From the cell containing the given text, extract its center point as (x, y) coordinate. 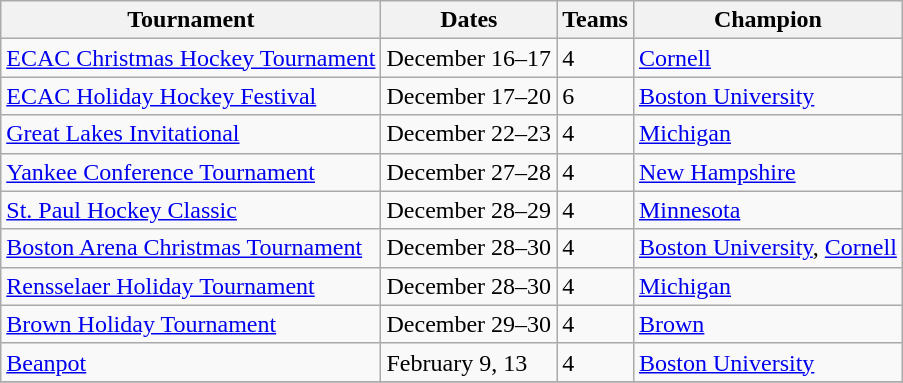
Brown (768, 324)
Great Lakes Invitational (191, 134)
Dates (469, 20)
6 (596, 96)
February 9, 13 (469, 362)
Cornell (768, 58)
Champion (768, 20)
Yankee Conference Tournament (191, 172)
ECAC Holiday Hockey Festival (191, 96)
Tournament (191, 20)
ECAC Christmas Hockey Tournament (191, 58)
December 27–28 (469, 172)
Brown Holiday Tournament (191, 324)
New Hampshire (768, 172)
December 28–29 (469, 210)
December 17–20 (469, 96)
December 22–23 (469, 134)
Minnesota (768, 210)
St. Paul Hockey Classic (191, 210)
Boston Arena Christmas Tournament (191, 248)
Teams (596, 20)
December 29–30 (469, 324)
Beanpot (191, 362)
Rensselaer Holiday Tournament (191, 286)
December 16–17 (469, 58)
Boston University, Cornell (768, 248)
